Determine the [x, y] coordinate at the center of the cell enclosing the given text.  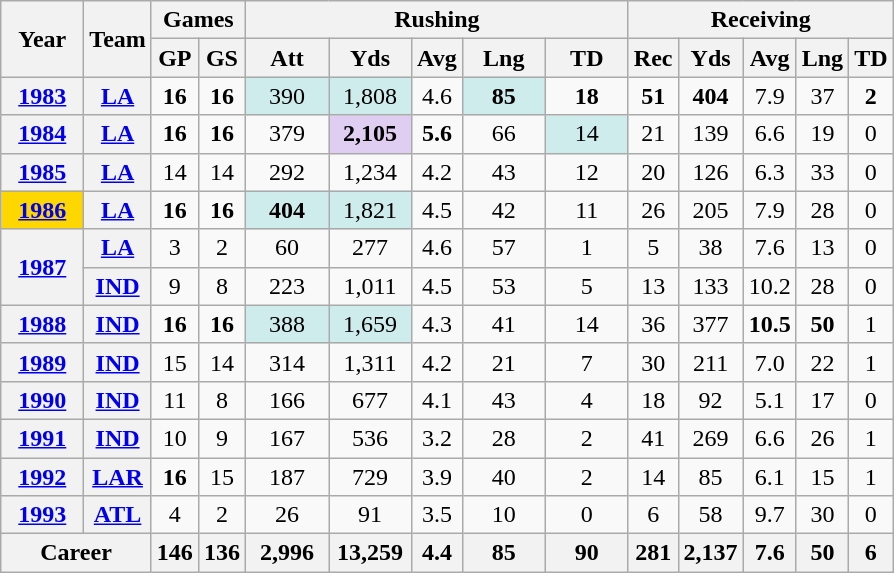
20 [653, 172]
40 [504, 477]
1989 [42, 362]
1992 [42, 477]
7 [586, 362]
38 [710, 248]
Receiving [760, 20]
91 [370, 515]
1993 [42, 515]
379 [286, 134]
1983 [42, 96]
1,659 [370, 324]
Career [76, 553]
7.0 [770, 362]
10.2 [770, 286]
12 [586, 172]
133 [710, 286]
57 [504, 248]
5.1 [770, 400]
136 [222, 553]
377 [710, 324]
139 [710, 134]
205 [710, 210]
269 [710, 438]
92 [710, 400]
6.3 [770, 172]
10.5 [770, 324]
3 [174, 248]
19 [822, 134]
536 [370, 438]
223 [286, 286]
1987 [42, 267]
1,011 [370, 286]
187 [286, 477]
9.7 [770, 515]
51 [653, 96]
Games [198, 20]
5.6 [438, 134]
ATL [118, 515]
42 [504, 210]
GP [174, 58]
90 [586, 553]
2,105 [370, 134]
292 [286, 172]
58 [710, 515]
36 [653, 324]
1988 [42, 324]
126 [710, 172]
677 [370, 400]
167 [286, 438]
4.4 [438, 553]
1,234 [370, 172]
1,311 [370, 362]
53 [504, 286]
281 [653, 553]
1985 [42, 172]
22 [822, 362]
13,259 [370, 553]
729 [370, 477]
60 [286, 248]
388 [286, 324]
2,137 [710, 553]
17 [822, 400]
2,996 [286, 553]
211 [710, 362]
66 [504, 134]
GS [222, 58]
277 [370, 248]
Year [42, 39]
1,821 [370, 210]
Rushing [436, 20]
1986 [42, 210]
1,808 [370, 96]
LAR [118, 477]
1990 [42, 400]
1991 [42, 438]
3.2 [438, 438]
37 [822, 96]
146 [174, 553]
Rec [653, 58]
4.3 [438, 324]
4.1 [438, 400]
166 [286, 400]
33 [822, 172]
390 [286, 96]
314 [286, 362]
3.9 [438, 477]
Team [118, 39]
Att [286, 58]
3.5 [438, 515]
6.1 [770, 477]
1984 [42, 134]
